Scan for the cell matching the given text and deliver its (x, y) coordinate at center. 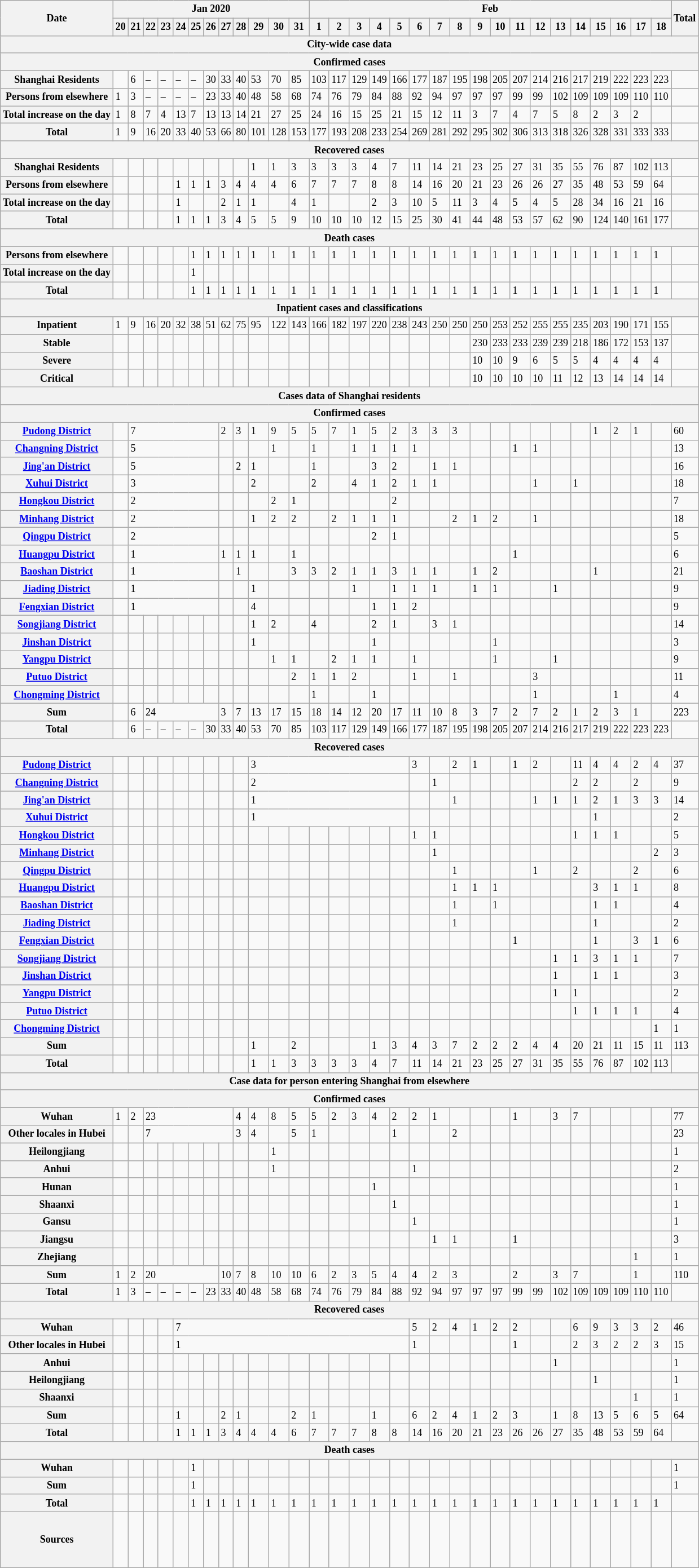
186 (601, 343)
Sources (57, 1540)
46 (685, 1327)
252 (520, 326)
Critical (57, 378)
281 (440, 132)
137 (661, 343)
253 (500, 326)
60 (685, 431)
29 (258, 27)
32 (181, 326)
80 (241, 132)
190 (621, 326)
161 (641, 220)
155 (661, 326)
Inpatient (57, 326)
75 (241, 326)
235 (581, 326)
243 (420, 326)
208 (359, 132)
95 (258, 326)
302 (500, 132)
220 (380, 326)
203 (601, 326)
34 (601, 203)
66 (226, 132)
331 (621, 132)
140 (621, 220)
230 (480, 343)
326 (581, 132)
101 (258, 132)
Stable (57, 343)
124 (601, 220)
182 (339, 326)
193 (339, 132)
295 (480, 132)
Gansu (57, 1222)
172 (621, 343)
37 (685, 765)
318 (561, 132)
Zhejiang (57, 1257)
197 (359, 326)
Date (57, 18)
Jan 2020 (211, 9)
77 (685, 1116)
Case data for person entering Shanghai from elsewhere (350, 1081)
Cases data of Shanghai residents (350, 396)
254 (399, 132)
292 (460, 132)
143 (299, 326)
218 (581, 343)
41 (460, 220)
Feb (490, 9)
Severe (57, 361)
44 (480, 220)
57 (540, 220)
City-wide case data (350, 44)
90 (581, 220)
328 (601, 132)
Hunan (57, 1186)
306 (520, 132)
128 (279, 132)
313 (540, 132)
122 (279, 326)
Inpatient cases and classifications (350, 308)
Jiangsu (57, 1239)
51 (211, 326)
38 (196, 326)
238 (399, 326)
22 (151, 27)
269 (420, 132)
171 (641, 326)
